Detect which cell encompasses the target text, then output its [X, Y] center coordinate. 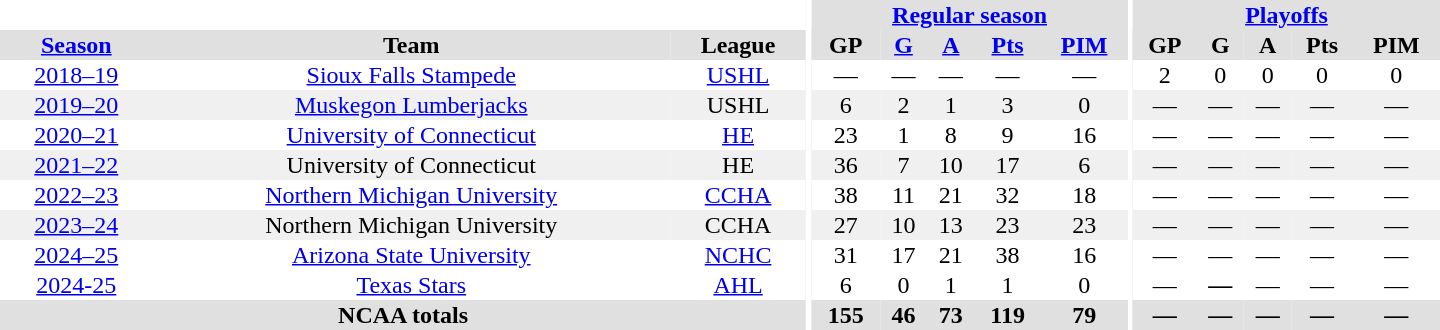
2021–22 [76, 165]
2022–23 [76, 195]
11 [904, 195]
Regular season [969, 15]
79 [1084, 315]
2024-25 [76, 285]
155 [845, 315]
NCAA totals [403, 315]
8 [950, 135]
36 [845, 165]
2019–20 [76, 105]
18 [1084, 195]
13 [950, 225]
2018–19 [76, 75]
Playoffs [1286, 15]
119 [1008, 315]
NCHC [738, 255]
7 [904, 165]
27 [845, 225]
Sioux Falls Stampede [412, 75]
2023–24 [76, 225]
Texas Stars [412, 285]
46 [904, 315]
AHL [738, 285]
9 [1008, 135]
Team [412, 45]
32 [1008, 195]
League [738, 45]
31 [845, 255]
2020–21 [76, 135]
73 [950, 315]
Arizona State University [412, 255]
2024–25 [76, 255]
Season [76, 45]
3 [1008, 105]
Muskegon Lumberjacks [412, 105]
